Search for the cell housing the specified text and yield its [x, y] center coordinate. 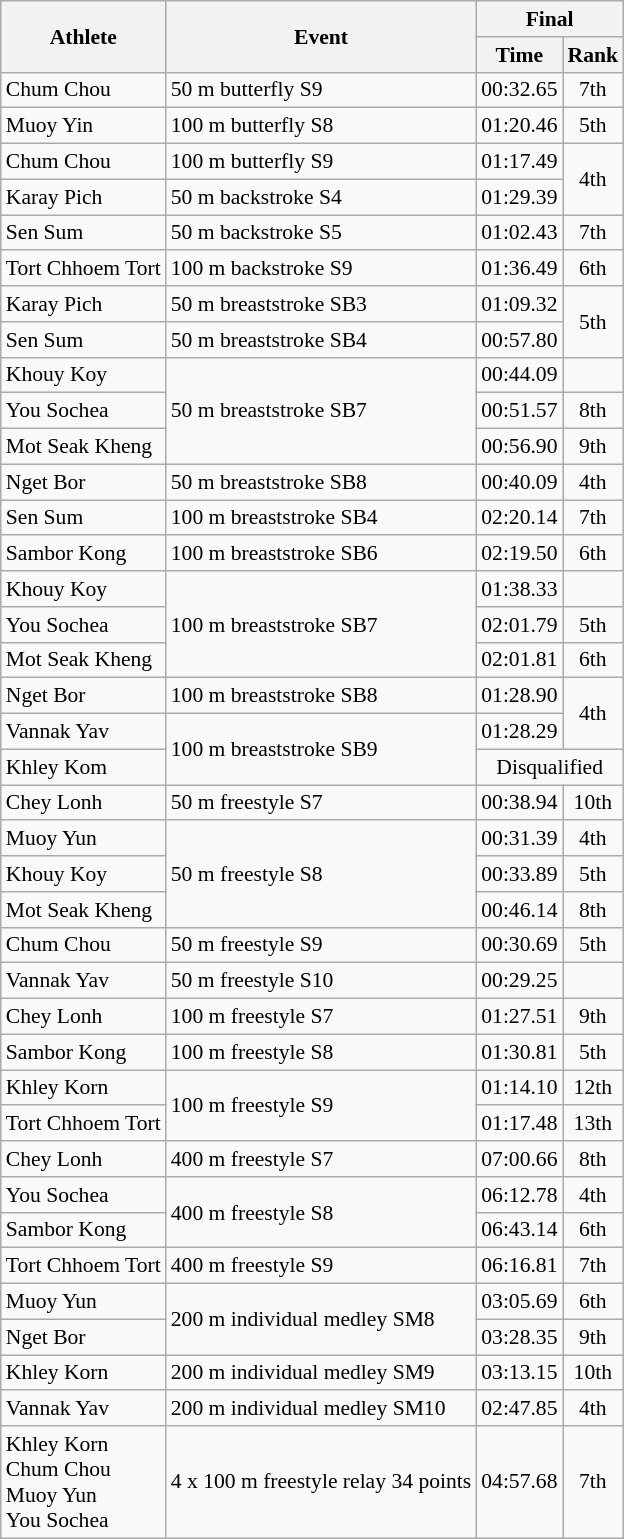
50 m freestyle S7 [321, 803]
50 m backstroke S5 [321, 233]
01:02.43 [519, 233]
Muoy Yin [84, 126]
00:57.80 [519, 340]
01:17.48 [519, 1124]
50 m breaststroke SB4 [321, 340]
50 m breaststroke SB8 [321, 482]
04:57.68 [519, 1482]
01:20.46 [519, 126]
100 m freestyle S9 [321, 1106]
13th [594, 1124]
00:44.09 [519, 375]
01:29.39 [519, 197]
100 m freestyle S8 [321, 1052]
01:36.49 [519, 269]
100 m breaststroke SB7 [321, 624]
01:17.49 [519, 162]
100 m butterfly S9 [321, 162]
01:28.29 [519, 732]
02:19.50 [519, 554]
Time [519, 55]
Disqualified [550, 767]
00:38.94 [519, 803]
06:12.78 [519, 1195]
200 m individual medley SM8 [321, 1320]
400 m freestyle S9 [321, 1266]
Rank [594, 55]
03:13.15 [519, 1373]
100 m breaststroke SB9 [321, 750]
100 m breaststroke SB6 [321, 554]
50 m backstroke S4 [321, 197]
Khley Kom [84, 767]
4 x 100 m freestyle relay 34 points [321, 1482]
100 m breaststroke SB4 [321, 518]
00:56.90 [519, 447]
06:43.14 [519, 1230]
01:30.81 [519, 1052]
12th [594, 1088]
50 m freestyle S10 [321, 981]
50 m breaststroke SB7 [321, 410]
400 m freestyle S8 [321, 1212]
00:46.14 [519, 910]
100 m breaststroke SB8 [321, 696]
06:16.81 [519, 1266]
200 m individual medley SM10 [321, 1409]
01:28.90 [519, 696]
50 m butterfly S9 [321, 90]
01:14.10 [519, 1088]
Event [321, 36]
400 m freestyle S7 [321, 1159]
03:28.35 [519, 1337]
00:29.25 [519, 981]
00:30.69 [519, 945]
02:47.85 [519, 1409]
02:01.79 [519, 625]
Athlete [84, 36]
50 m breaststroke SB3 [321, 304]
01:38.33 [519, 589]
Khley KornChum ChouMuoy YunYou Sochea [84, 1482]
00:33.89 [519, 874]
00:31.39 [519, 839]
00:51.57 [519, 411]
02:01.81 [519, 660]
Final [550, 19]
01:09.32 [519, 304]
100 m backstroke S9 [321, 269]
50 m freestyle S8 [321, 874]
100 m butterfly S8 [321, 126]
07:00.66 [519, 1159]
00:40.09 [519, 482]
200 m individual medley SM9 [321, 1373]
50 m freestyle S9 [321, 945]
100 m freestyle S7 [321, 1017]
03:05.69 [519, 1302]
02:20.14 [519, 518]
01:27.51 [519, 1017]
00:32.65 [519, 90]
